Identify which cell holds the provided text, then report its (x, y) central coordinate. 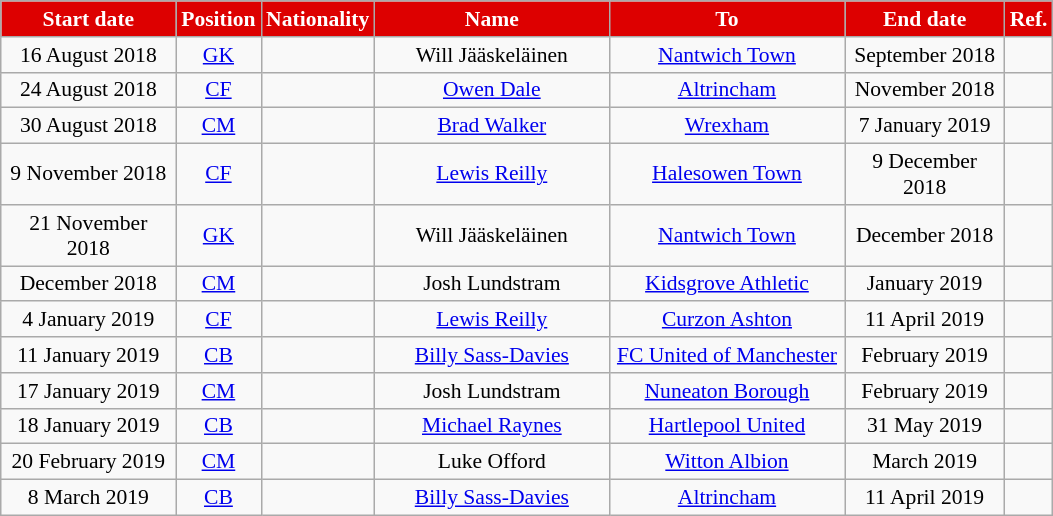
Nuneaton Borough (726, 391)
Hartlepool United (726, 426)
Witton Albion (726, 462)
Owen Dale (492, 90)
7 January 2019 (925, 126)
9 November 2018 (88, 174)
8 March 2019 (88, 498)
Michael Raynes (492, 426)
21 November 2018 (88, 236)
Position (218, 19)
17 January 2019 (88, 391)
FC United of Manchester (726, 355)
9 December 2018 (925, 174)
Ref. (1029, 19)
11 January 2019 (88, 355)
Luke Offord (492, 462)
November 2018 (925, 90)
End date (925, 19)
18 January 2019 (88, 426)
Wrexham (726, 126)
24 August 2018 (88, 90)
Brad Walker (492, 126)
March 2019 (925, 462)
20 February 2019 (88, 462)
Curzon Ashton (726, 320)
Name (492, 19)
Halesowen Town (726, 174)
Nationality (318, 19)
Start date (88, 19)
16 August 2018 (88, 55)
31 May 2019 (925, 426)
September 2018 (925, 55)
30 August 2018 (88, 126)
4 January 2019 (88, 320)
To (726, 19)
January 2019 (925, 284)
Kidsgrove Athletic (726, 284)
